Locate the cell with the specified text and output its (x, y) center coordinate. 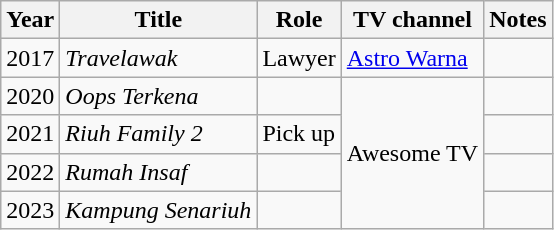
Year (30, 20)
2022 (30, 172)
Riuh Family 2 (158, 134)
2021 (30, 134)
2020 (30, 96)
Kampung Senariuh (158, 210)
Oops Terkena (158, 96)
Pick up (299, 134)
Astro Warna (412, 58)
Role (299, 20)
2017 (30, 58)
TV channel (412, 20)
Notes (518, 20)
Awesome TV (412, 153)
Title (158, 20)
Travelawak (158, 58)
Rumah Insaf (158, 172)
2023 (30, 210)
Lawyer (299, 58)
